Find where the given text appears and provide that cell's center as (X, Y) coordinate. 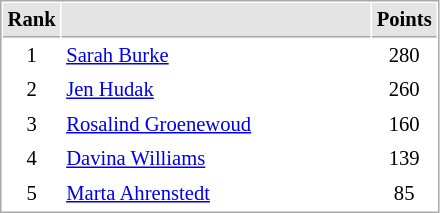
Sarah Burke (216, 56)
Jen Hudak (216, 90)
4 (32, 158)
139 (404, 158)
280 (404, 56)
85 (404, 194)
Davina Williams (216, 158)
260 (404, 90)
Marta Ahrenstedt (216, 194)
Points (404, 20)
2 (32, 90)
160 (404, 124)
5 (32, 194)
1 (32, 56)
Rosalind Groenewoud (216, 124)
3 (32, 124)
Rank (32, 20)
